Scan for the cell matching the given text and deliver its (x, y) coordinate at center. 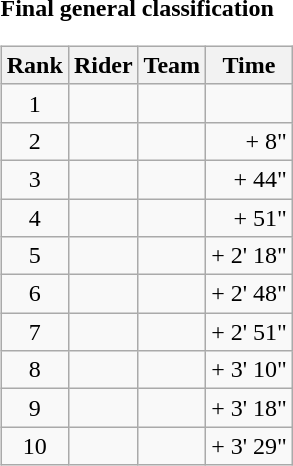
+ 2' 51" (250, 332)
4 (34, 217)
Rider (103, 65)
+ 44" (250, 179)
5 (34, 256)
3 (34, 179)
Rank (34, 65)
1 (34, 103)
10 (34, 446)
+ 2' 18" (250, 256)
6 (34, 294)
+ 3' 18" (250, 408)
9 (34, 408)
2 (34, 141)
Team (172, 65)
8 (34, 370)
+ 51" (250, 217)
Time (250, 65)
+ 3' 29" (250, 446)
7 (34, 332)
+ 3' 10" (250, 370)
+ 8" (250, 141)
+ 2' 48" (250, 294)
